Scan for the cell matching the given text and deliver its [x, y] coordinate at center. 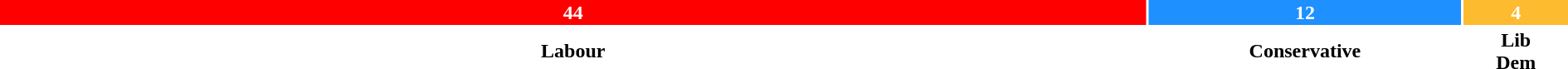
12 [1306, 12]
44 [573, 12]
4 [1516, 12]
